From the cell containing the given text, extract its center point as [x, y] coordinate. 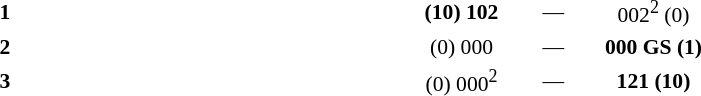
— [558, 46]
(0) 000 [462, 46]
